Determine the [X, Y] coordinate at the center of the cell enclosing the given text.  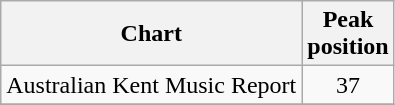
Australian Kent Music Report [152, 85]
Chart [152, 34]
37 [348, 85]
Peakposition [348, 34]
